Detect which cell encompasses the target text, then output its (X, Y) center coordinate. 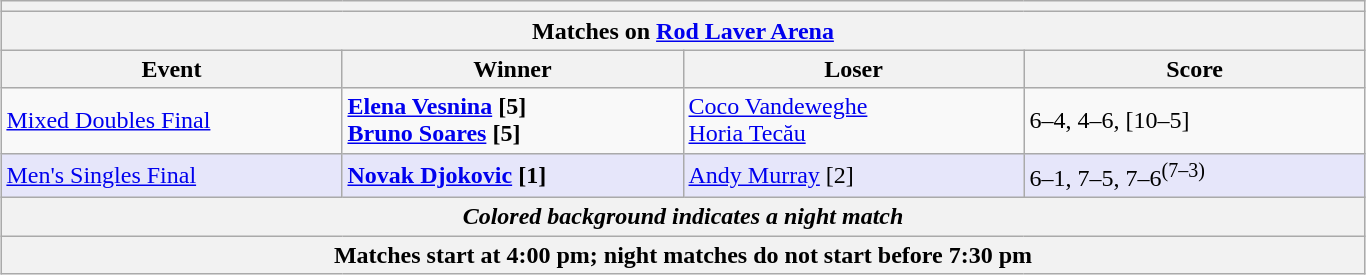
Elena Vesnina [5] Bruno Soares [5] (512, 120)
6–1, 7–5, 7–6(7–3) (1194, 176)
Winner (512, 69)
Novak Djokovic [1] (512, 176)
Men's Singles Final (172, 176)
Colored background indicates a night match (683, 217)
Matches on Rod Laver Arena (683, 31)
Mixed Doubles Final (172, 120)
6–4, 4–6, [10–5] (1194, 120)
Score (1194, 69)
Matches start at 4:00 pm; night matches do not start before 7:30 pm (683, 255)
Coco Vandeweghe Horia Tecău (854, 120)
Event (172, 69)
Andy Murray [2] (854, 176)
Loser (854, 69)
